Return the [x, y] coordinate for the center point of the cell that contains the specified text.  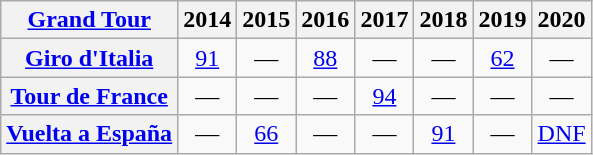
62 [502, 58]
2018 [444, 20]
94 [384, 96]
2016 [326, 20]
88 [326, 58]
2019 [502, 20]
Tour de France [90, 96]
66 [266, 134]
Grand Tour [90, 20]
2015 [266, 20]
2017 [384, 20]
Vuelta a España [90, 134]
Giro d'Italia [90, 58]
2020 [562, 20]
2014 [208, 20]
DNF [562, 134]
